Detect which cell encompasses the target text, then output its [X, Y] center coordinate. 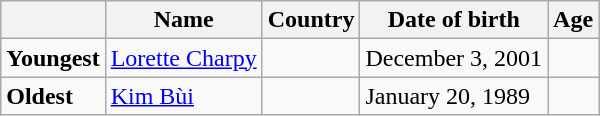
Kim Bùi [184, 96]
Country [311, 20]
Name [184, 20]
January 20, 1989 [454, 96]
December 3, 2001 [454, 58]
Date of birth [454, 20]
Youngest [53, 58]
Lorette Charpy [184, 58]
Age [574, 20]
Oldest [53, 96]
